Identify which cell holds the provided text, then report its [x, y] central coordinate. 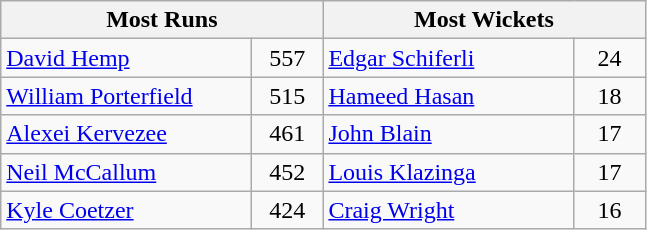
Alexei Kervezee [126, 134]
424 [288, 210]
John Blain [448, 134]
Hameed Hasan [448, 96]
557 [288, 58]
Louis Klazinga [448, 172]
Most Runs [162, 20]
Edgar Schiferli [448, 58]
18 [610, 96]
Craig Wright [448, 210]
Kyle Coetzer [126, 210]
461 [288, 134]
William Porterfield [126, 96]
515 [288, 96]
Neil McCallum [126, 172]
24 [610, 58]
452 [288, 172]
Most Wickets [484, 20]
16 [610, 210]
David Hemp [126, 58]
